Search for the cell housing the specified text and yield its (x, y) center coordinate. 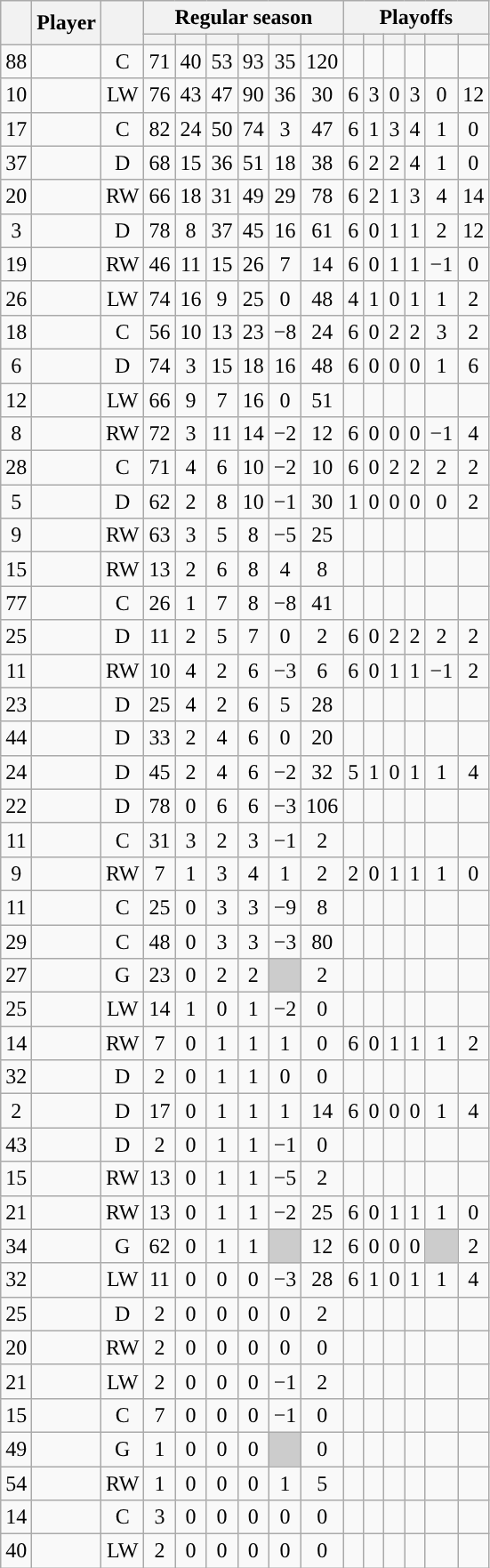
90 (253, 95)
76 (160, 95)
33 (160, 738)
44 (16, 738)
68 (160, 163)
34 (16, 1246)
80 (322, 942)
56 (160, 332)
27 (16, 976)
Regular season (244, 18)
50 (222, 129)
38 (322, 163)
93 (253, 61)
41 (322, 603)
Player (67, 23)
106 (322, 806)
35 (285, 61)
72 (160, 434)
46 (160, 264)
22 (16, 806)
120 (322, 61)
82 (160, 129)
54 (16, 1483)
Playoffs (416, 18)
53 (222, 61)
88 (16, 61)
61 (322, 230)
63 (160, 535)
19 (16, 264)
−9 (285, 907)
77 (16, 603)
